Detect which cell encompasses the target text, then output its (X, Y) center coordinate. 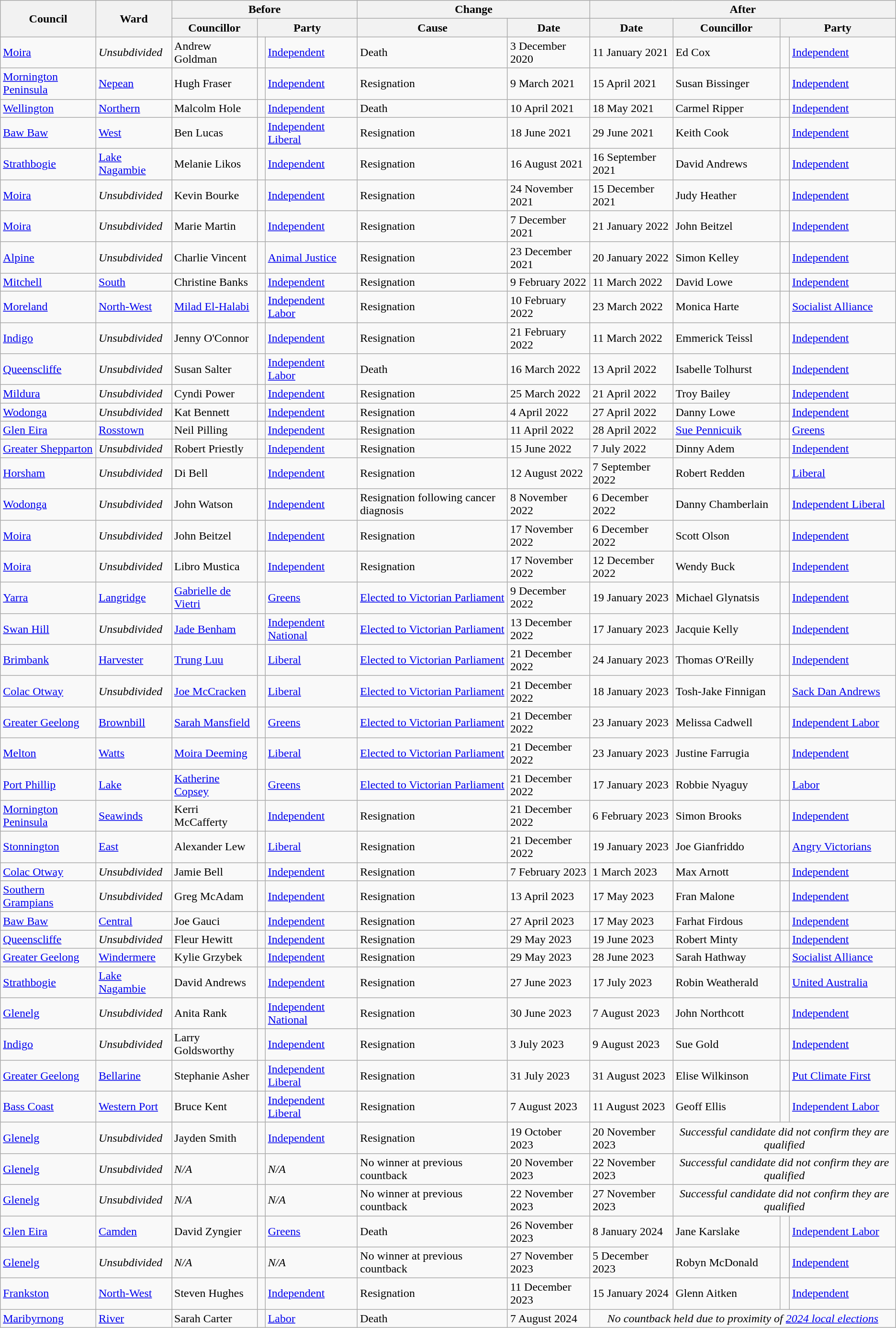
Larry Goldsworthy (214, 1045)
13 December 2022 (549, 629)
Nepean (134, 83)
Katherine Copsey (214, 784)
Langridge (134, 597)
Put Climate First (842, 1075)
9 February 2022 (549, 282)
1 March 2023 (632, 872)
Max Arnott (727, 872)
Melissa Cadwell (727, 722)
Tosh-Jake Finnigan (727, 691)
David Zyngier (214, 1231)
Ed Cox (727, 53)
Jamie Bell (214, 872)
27 April 2022 (632, 412)
Charlie Vincent (214, 258)
Kevin Bourke (214, 195)
Kylie Grzybek (214, 957)
18 May 2021 (632, 108)
25 March 2022 (549, 394)
18 January 2023 (632, 691)
Southern Grampians (48, 896)
Marie Martin (214, 226)
16 August 2021 (549, 164)
Jenny O'Connor (214, 338)
10 February 2022 (549, 306)
Robyn McDonald (727, 1263)
8 November 2022 (549, 505)
Steven Hughes (214, 1294)
Sue Pennicuik (727, 430)
Danny Chamberlain (727, 505)
Resignation following cancer diagnosis (433, 505)
11 August 2023 (632, 1107)
21 April 2022 (632, 394)
Change (474, 10)
3 July 2023 (549, 1045)
3 December 2020 (549, 53)
Wellington (48, 108)
South (134, 282)
9 December 2022 (549, 597)
United Australia (842, 982)
Trung Luu (214, 660)
Ben Lucas (214, 133)
After (743, 10)
Emmerick Teissl (727, 338)
7 February 2023 (549, 872)
Gabrielle de Vietri (214, 597)
Simon Brooks (727, 816)
Jade Benham (214, 629)
27 April 2023 (549, 921)
Central (134, 921)
Isabelle Tolhurst (727, 370)
Brownbill (134, 722)
Sack Dan Andrews (842, 691)
Northern (134, 108)
Melanie Likos (214, 164)
Cause (433, 28)
15 June 2022 (549, 449)
Moreland (48, 306)
Robin Weatherald (727, 982)
11 January 2021 (632, 53)
Fleur Hewitt (214, 939)
Alpine (48, 258)
Monica Harte (727, 306)
Susan Bissinger (727, 83)
24 January 2023 (632, 660)
7 July 2022 (632, 449)
Stonnington (48, 847)
Camden (134, 1231)
7 August 2024 (549, 1318)
River (134, 1318)
11 April 2022 (549, 430)
18 June 2021 (549, 133)
David Lowe (727, 282)
15 January 2024 (632, 1294)
21 February 2022 (549, 338)
Seawinds (134, 816)
West (134, 133)
Libro Mustica (214, 567)
Malcolm Hole (214, 108)
Simon Kelley (727, 258)
Glenn Aitken (727, 1294)
23 December 2021 (549, 258)
Sarah Mansfield (214, 722)
Bruce Kent (214, 1107)
21 January 2022 (632, 226)
Melton (48, 754)
Susan Salter (214, 370)
Robert Minty (727, 939)
31 July 2023 (549, 1075)
16 September 2021 (632, 164)
Ward (134, 19)
16 March 2022 (549, 370)
Bass Coast (48, 1107)
13 April 2023 (549, 896)
Harvester (134, 660)
John Watson (214, 505)
Wendy Buck (727, 567)
East (134, 847)
Robert Redden (727, 473)
Justine Farrugia (727, 754)
Jayden Smith (214, 1137)
Bellarine (134, 1075)
28 June 2023 (632, 957)
Anita Rank (214, 1013)
Western Port (134, 1107)
Watts (134, 754)
17 July 2023 (632, 982)
Farhat Firdous (727, 921)
Mitchell (48, 282)
Brimbank (48, 660)
5 December 2023 (632, 1263)
Neil Pilling (214, 430)
Angry Victorians (842, 847)
Cyndi Power (214, 394)
Danny Lowe (727, 412)
Scott Olson (727, 535)
Hugh Fraser (214, 83)
Michael Glynatsis (727, 597)
12 August 2022 (549, 473)
Sarah Carter (214, 1318)
11 December 2023 (549, 1294)
Frankston (48, 1294)
Maribyrnong (48, 1318)
Robbie Nyaguy (727, 784)
19 October 2023 (549, 1137)
Joe Gauci (214, 921)
Port Phillip (48, 784)
4 April 2022 (549, 412)
Joe McCracken (214, 691)
29 June 2021 (632, 133)
Andrew Goldman (214, 53)
Sue Gold (727, 1045)
Kat Bennett (214, 412)
Geoff Ellis (727, 1107)
19 June 2023 (632, 939)
Alexander Lew (214, 847)
Sarah Hathway (727, 957)
No countback held due to proximity of 2024 local elections (743, 1318)
Animal Justice (311, 258)
31 August 2023 (632, 1075)
10 April 2021 (549, 108)
30 June 2023 (549, 1013)
Mildura (48, 394)
9 March 2021 (549, 83)
Council (48, 19)
Stephanie Asher (214, 1075)
Jacquie Kelly (727, 629)
9 August 2023 (632, 1045)
Greater Shepparton (48, 449)
20 January 2022 (632, 258)
23 March 2022 (632, 306)
24 November 2021 (549, 195)
Jane Karslake (727, 1231)
8 January 2024 (632, 1231)
Robert Priestly (214, 449)
28 April 2022 (632, 430)
Fran Malone (727, 896)
Christine Banks (214, 282)
Troy Bailey (727, 394)
Di Bell (214, 473)
Before (265, 10)
Lake (134, 784)
Milad El-Halabi (214, 306)
Rosstown (134, 430)
27 June 2023 (549, 982)
26 November 2023 (549, 1231)
15 December 2021 (632, 195)
12 December 2022 (632, 567)
13 April 2022 (632, 370)
15 April 2021 (632, 83)
Yarra (48, 597)
Thomas O'Reilly (727, 660)
Moira Deeming (214, 754)
John Northcott (727, 1013)
Windermere (134, 957)
Swan Hill (48, 629)
7 December 2021 (549, 226)
7 September 2022 (632, 473)
Dinny Adem (727, 449)
Horsham (48, 473)
Keith Cook (727, 133)
Judy Heather (727, 195)
Greg McAdam (214, 896)
Joe Gianfriddo (727, 847)
Kerri McCafferty (214, 816)
6 February 2023 (632, 816)
Elise Wilkinson (727, 1075)
Carmel Ripper (727, 108)
